Search for the cell housing the specified text and yield its [x, y] center coordinate. 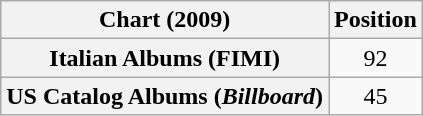
Position [376, 20]
US Catalog Albums (Billboard) [165, 96]
45 [376, 96]
92 [376, 58]
Italian Albums (FIMI) [165, 58]
Chart (2009) [165, 20]
